Return the (X, Y) coordinate for the center point of the cell that contains the specified text.  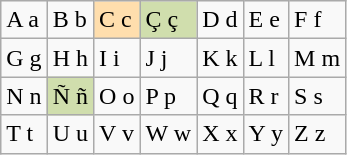
W w (168, 134)
Ç ç (168, 20)
C c (117, 20)
E e (266, 20)
Ñ ñ (70, 96)
H h (70, 58)
G g (24, 58)
V v (117, 134)
B b (70, 20)
A a (24, 20)
I i (117, 58)
N n (24, 96)
R r (266, 96)
F f (318, 20)
P p (168, 96)
K k (220, 58)
Q q (220, 96)
T t (24, 134)
M m (318, 58)
U u (70, 134)
L l (266, 58)
Y y (266, 134)
X x (220, 134)
J j (168, 58)
O o (117, 96)
D d (220, 20)
Z z (318, 134)
S s (318, 96)
